From the cell containing the given text, extract its center point as [X, Y] coordinate. 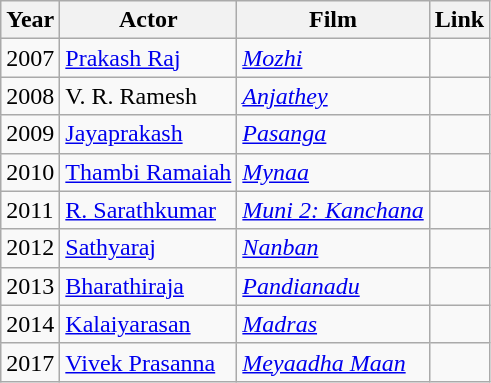
Prakash Raj [148, 58]
Actor [148, 20]
Mozhi [333, 58]
Sathyaraj [148, 248]
2007 [30, 58]
2017 [30, 362]
2011 [30, 210]
Bharathiraja [148, 286]
2009 [30, 134]
Thambi Ramaiah [148, 172]
2014 [30, 324]
Meyaadha Maan [333, 362]
2010 [30, 172]
R. Sarathkumar [148, 210]
2013 [30, 286]
Kalaiyarasan [148, 324]
Mynaa [333, 172]
Nanban [333, 248]
Pasanga [333, 134]
Anjathey [333, 96]
V. R. Ramesh [148, 96]
Muni 2: Kanchana [333, 210]
Vivek Prasanna [148, 362]
Film [333, 20]
Year [30, 20]
2008 [30, 96]
2012 [30, 248]
Madras [333, 324]
Jayaprakash [148, 134]
Link [459, 20]
Pandianadu [333, 286]
